Provide the [x, y] coordinate of the cell's center where the given text is located.  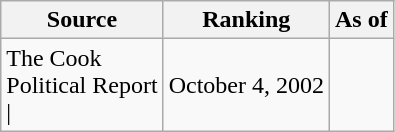
Source [82, 20]
October 4, 2002 [246, 85]
The CookPolitical Report| [82, 85]
As of [361, 20]
Ranking [246, 20]
